Scan for the cell matching the given text and deliver its [X, Y] coordinate at center. 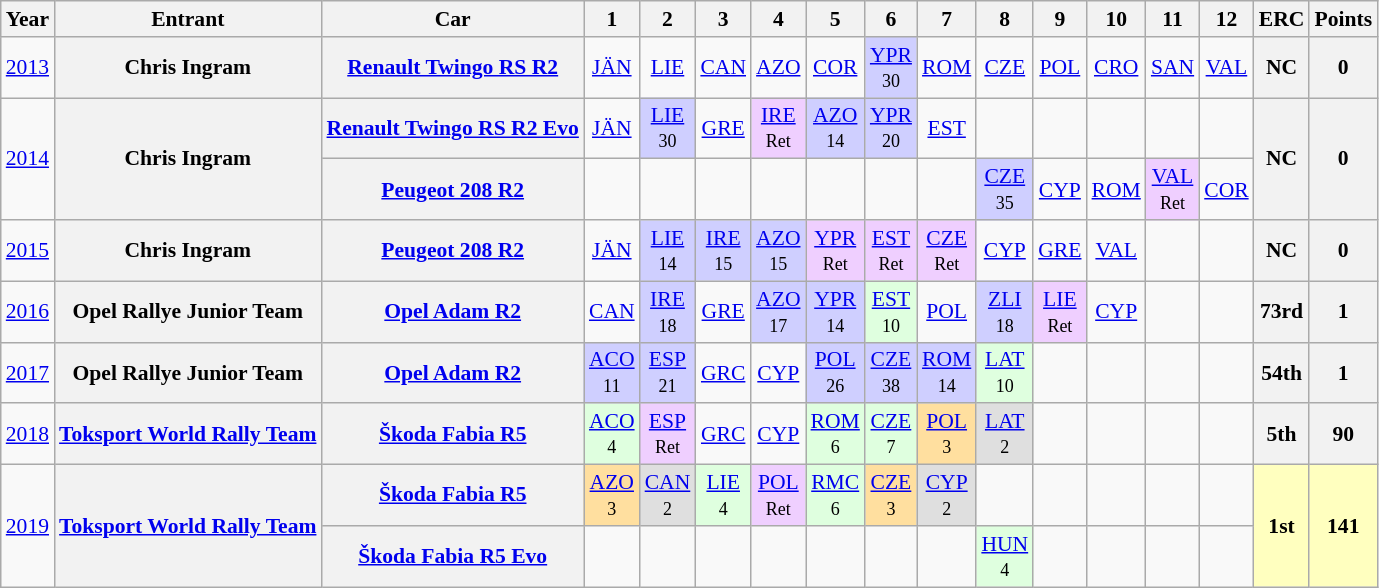
Car [452, 19]
54th [1282, 372]
6 [891, 19]
RMC6 [836, 496]
AZO3 [612, 496]
HUN4 [1004, 556]
LIE14 [668, 250]
YPRRet [836, 250]
Renault Twingo RS R2 [452, 68]
1st [1282, 526]
LIE30 [668, 128]
LIERet [1060, 312]
IRE15 [723, 250]
2018 [28, 434]
2 [668, 19]
LIE4 [723, 496]
CZE7 [891, 434]
2015 [28, 250]
73rd [1282, 312]
CYP2 [946, 496]
CAN2 [668, 496]
POLRet [778, 496]
2014 [28, 159]
ESTRet [891, 250]
ROM6 [836, 434]
ZLI18 [1004, 312]
EST [946, 128]
10 [1116, 19]
141 [1343, 526]
ERC [1282, 19]
YPR20 [891, 128]
IRERet [778, 128]
2013 [28, 68]
LAT10 [1004, 372]
8 [1004, 19]
LAT2 [1004, 434]
CZE3 [891, 496]
Year [28, 19]
12 [1226, 19]
AZO15 [778, 250]
2016 [28, 312]
YPR14 [836, 312]
Renault Twingo RS R2 Evo [452, 128]
90 [1343, 434]
2017 [28, 372]
EST10 [891, 312]
7 [946, 19]
ESP21 [668, 372]
ACO4 [612, 434]
11 [1172, 19]
5th [1282, 434]
3 [723, 19]
POL3 [946, 434]
CZE38 [891, 372]
VALRet [1172, 190]
5 [836, 19]
AZO14 [836, 128]
2019 [28, 526]
ESPRet [668, 434]
POL26 [836, 372]
YPR30 [891, 68]
CZERet [946, 250]
AZO [778, 68]
IRE18 [668, 312]
Points [1343, 19]
CZE35 [1004, 190]
SAN [1172, 68]
CZE [1004, 68]
ACO11 [612, 372]
ROM14 [946, 372]
9 [1060, 19]
Entrant [188, 19]
LIE [668, 68]
4 [778, 19]
AZO17 [778, 312]
Škoda Fabia R5 Evo [452, 556]
CRO [1116, 68]
